For the text-containing cell, return its midpoint in [X, Y] coordinate format. 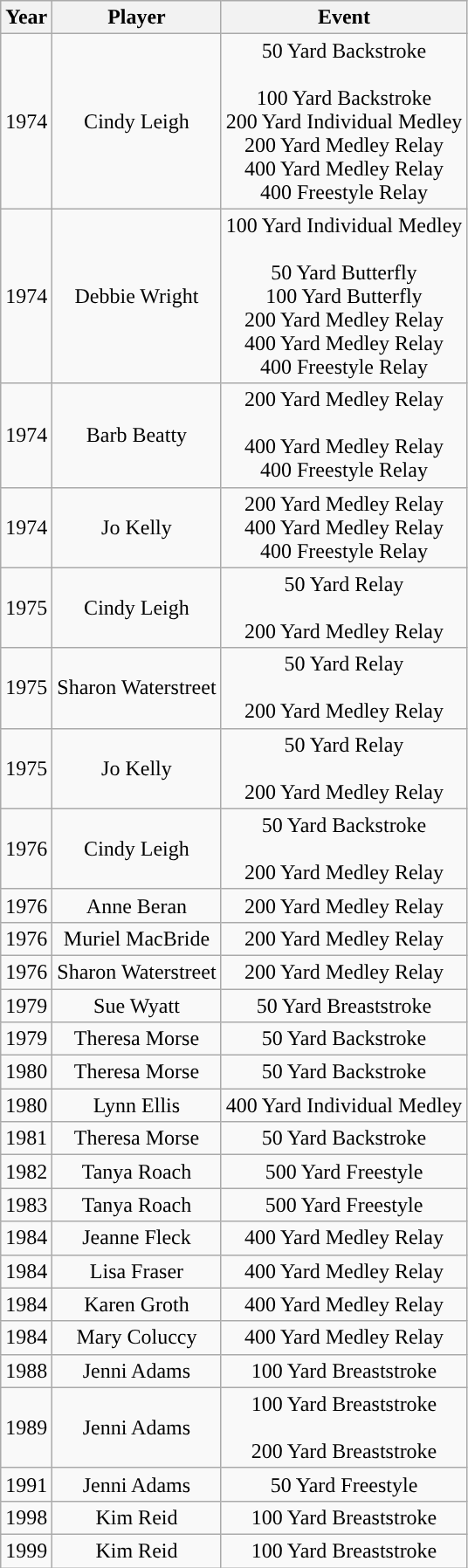
50 Yard Backstroke200 Yard Medley Relay [344, 849]
Lisa Fraser [136, 1271]
1991 [26, 1484]
Muriel MacBride [136, 939]
50 Yard Backstroke100 Yard Backstroke 200 Yard Individual Medley 200 Yard Medley Relay 400 Yard Medley Relay 400 Freestyle Relay [344, 121]
Karen Groth [136, 1304]
1988 [26, 1371]
400 Yard Individual Medley [344, 1105]
Mary Coluccy [136, 1338]
200 Yard Medley Relay400 Yard Medley Relay 400 Freestyle Relay [344, 435]
Player [136, 17]
Anne Beran [136, 905]
Sue Wyatt [136, 1005]
200 Yard Medley Relay400 Yard Medley Relay400 Freestyle Relay [344, 527]
1983 [26, 1205]
1982 [26, 1172]
Barb Beatty [136, 435]
Lynn Ellis [136, 1105]
Event [344, 17]
Debbie Wright [136, 296]
1981 [26, 1138]
1998 [26, 1517]
50 Yard Freestyle [344, 1484]
100 Yard Breaststroke200 Yard Breaststroke [344, 1427]
1999 [26, 1551]
Year [26, 17]
50 Yard Breaststroke [344, 1005]
100 Yard Individual Medley50 Yard Butterfly 100 Yard Butterfly 200 Yard Medley Relay 400 Yard Medley Relay 400 Freestyle Relay [344, 296]
Jeanne Fleck [136, 1238]
1989 [26, 1427]
